Detect which cell encompasses the target text, then output its [x, y] center coordinate. 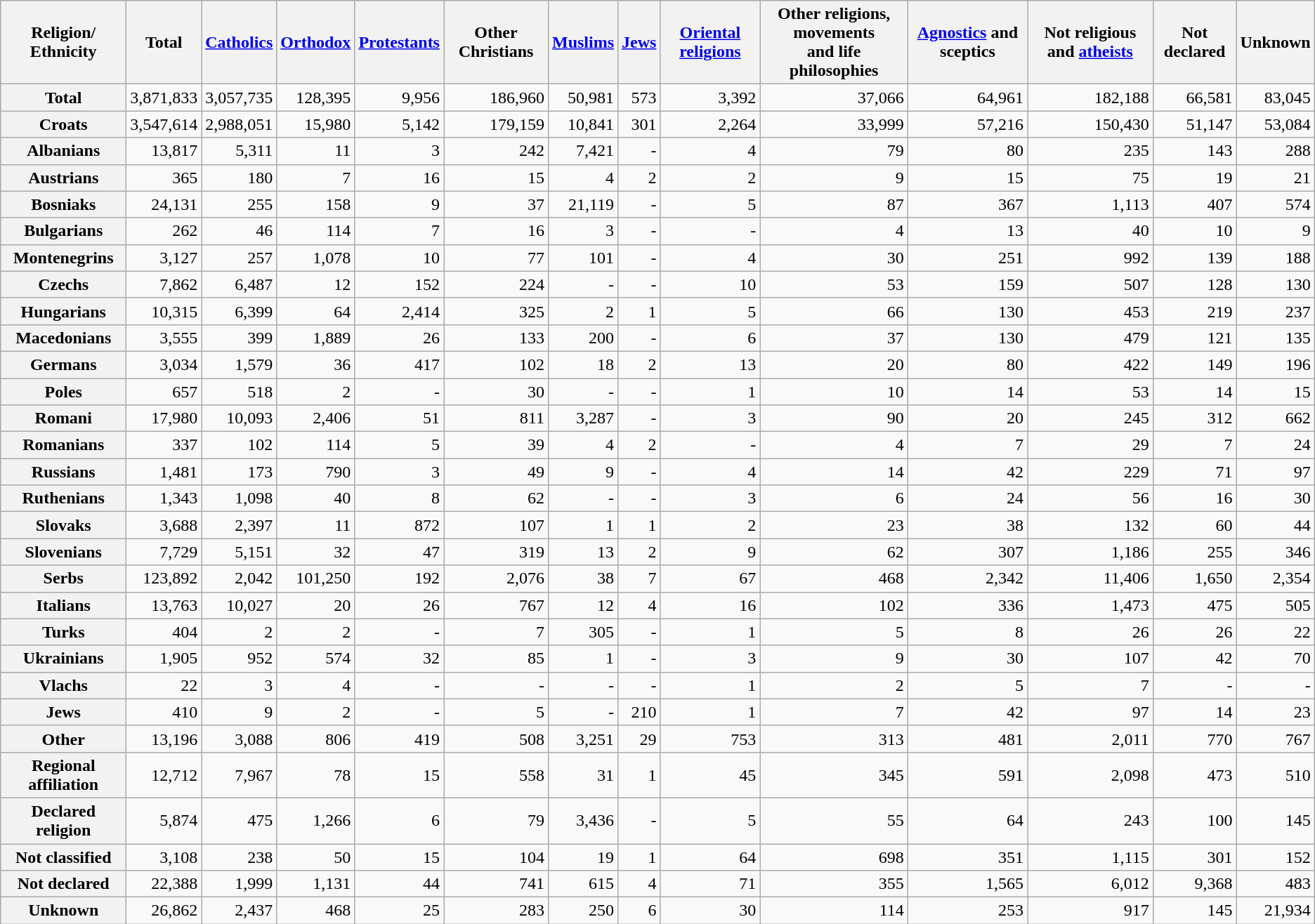
Montenegrins [63, 258]
243 [1090, 820]
182,188 [1090, 98]
37,066 [835, 98]
741 [496, 884]
242 [496, 151]
Austrians [63, 178]
128,395 [316, 98]
Other Christians [496, 42]
1,078 [316, 258]
351 [967, 857]
Bosniaks [63, 204]
992 [1090, 258]
662 [1276, 418]
698 [835, 857]
121 [1194, 338]
Bulgarians [63, 231]
39 [496, 445]
51,147 [1194, 124]
591 [967, 775]
3,127 [164, 258]
346 [1276, 552]
10,841 [583, 124]
Agnostics and sceptics [967, 42]
224 [496, 284]
3,108 [164, 857]
60 [1194, 525]
21,934 [1276, 911]
24,131 [164, 204]
790 [316, 472]
6,399 [239, 311]
1,481 [164, 472]
481 [967, 739]
417 [399, 364]
410 [164, 712]
872 [399, 525]
3,555 [164, 338]
229 [1090, 472]
25 [399, 911]
6,487 [239, 284]
419 [399, 739]
Muslims [583, 42]
479 [1090, 338]
47 [399, 552]
257 [239, 258]
45 [710, 775]
Protestants [399, 42]
9,368 [1194, 884]
1,889 [316, 338]
2,437 [239, 911]
219 [1194, 311]
57,216 [967, 124]
404 [164, 632]
21 [1276, 178]
Germans [63, 364]
422 [1090, 364]
235 [1090, 151]
Serbs [63, 579]
192 [399, 579]
186,960 [496, 98]
150,430 [1090, 124]
1,186 [1090, 552]
510 [1276, 775]
3,287 [583, 418]
319 [496, 552]
Not classified [63, 857]
85 [496, 659]
365 [164, 178]
101 [583, 258]
1,343 [164, 499]
3,436 [583, 820]
64,961 [967, 98]
507 [1090, 284]
1,266 [316, 820]
90 [835, 418]
1,565 [967, 884]
Czechs [63, 284]
2,397 [239, 525]
2,011 [1090, 739]
7,421 [583, 151]
Oriental religions [710, 42]
Romanians [63, 445]
9,956 [399, 98]
1,999 [239, 884]
12,712 [164, 775]
2,342 [967, 579]
770 [1194, 739]
Italians [63, 605]
Declared religion [63, 820]
1,579 [239, 364]
Other religions, movementsand life philosophies [835, 42]
5,151 [239, 552]
3,688 [164, 525]
173 [239, 472]
407 [1194, 204]
6,012 [1090, 884]
325 [496, 311]
518 [239, 391]
33,999 [835, 124]
36 [316, 364]
128 [1194, 284]
15,980 [316, 124]
2,354 [1276, 579]
70 [1276, 659]
1,905 [164, 659]
811 [496, 418]
345 [835, 775]
245 [1090, 418]
18 [583, 364]
251 [967, 258]
67 [710, 579]
5,874 [164, 820]
288 [1276, 151]
3,057,735 [239, 98]
399 [239, 338]
21,119 [583, 204]
2,076 [496, 579]
Poles [63, 391]
83,045 [1276, 98]
2,264 [710, 124]
473 [1194, 775]
49 [496, 472]
283 [496, 911]
262 [164, 231]
253 [967, 911]
3,251 [583, 739]
87 [835, 204]
483 [1276, 884]
7,967 [239, 775]
952 [239, 659]
10,027 [239, 605]
Religion/ Ethnicity [63, 42]
188 [1276, 258]
143 [1194, 151]
558 [496, 775]
Ukrainians [63, 659]
13,817 [164, 151]
Regional affiliation [63, 775]
238 [239, 857]
200 [583, 338]
1,650 [1194, 579]
10,093 [239, 418]
573 [639, 98]
5,311 [239, 151]
196 [1276, 364]
7,862 [164, 284]
13,196 [164, 739]
Orthodox [316, 42]
3,088 [239, 739]
615 [583, 884]
179,159 [496, 124]
1,098 [239, 499]
13,763 [164, 605]
Catholics [239, 42]
26,862 [164, 911]
Croats [63, 124]
Albanians [63, 151]
11,406 [1090, 579]
1,131 [316, 884]
Other [63, 739]
367 [967, 204]
123,892 [164, 579]
7,729 [164, 552]
1,115 [1090, 857]
56 [1090, 499]
453 [1090, 311]
2,414 [399, 311]
806 [316, 739]
149 [1194, 364]
100 [1194, 820]
307 [967, 552]
22,388 [164, 884]
75 [1090, 178]
336 [967, 605]
505 [1276, 605]
46 [239, 231]
355 [835, 884]
237 [1276, 311]
53,084 [1276, 124]
Russians [63, 472]
101,250 [316, 579]
51 [399, 418]
17,980 [164, 418]
917 [1090, 911]
3,034 [164, 364]
66,581 [1194, 98]
158 [316, 204]
104 [496, 857]
78 [316, 775]
1,473 [1090, 605]
Macedonians [63, 338]
2,042 [239, 579]
3,547,614 [164, 124]
753 [710, 739]
135 [1276, 338]
Hungarians [63, 311]
3,392 [710, 98]
Slovenians [63, 552]
Not religious and atheists [1090, 42]
50,981 [583, 98]
2,406 [316, 418]
2,988,051 [239, 124]
313 [835, 739]
10,315 [164, 311]
139 [1194, 258]
66 [835, 311]
508 [496, 739]
2,098 [1090, 775]
180 [239, 178]
Romani [63, 418]
55 [835, 820]
159 [967, 284]
Ruthenians [63, 499]
133 [496, 338]
77 [496, 258]
Turks [63, 632]
5,142 [399, 124]
Slovaks [63, 525]
337 [164, 445]
305 [583, 632]
132 [1090, 525]
50 [316, 857]
31 [583, 775]
Vlachs [63, 685]
250 [583, 911]
210 [639, 712]
1,113 [1090, 204]
3,871,833 [164, 98]
312 [1194, 418]
657 [164, 391]
